Find where the given text appears and provide that cell's center as (x, y) coordinate. 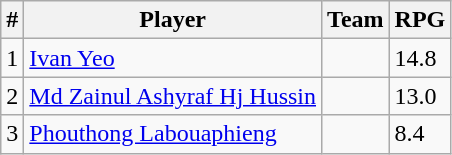
Phouthong Labouaphieng (173, 134)
3 (12, 134)
Ivan Yeo (173, 58)
8.4 (420, 134)
Player (173, 20)
RPG (420, 20)
13.0 (420, 96)
1 (12, 58)
2 (12, 96)
14.8 (420, 58)
Md Zainul Ashyraf Hj Hussin (173, 96)
# (12, 20)
Team (356, 20)
